Find where the given text appears and provide that cell's center as [x, y] coordinate. 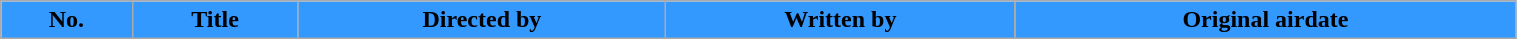
No. [66, 20]
Written by [840, 20]
Title [215, 20]
Directed by [482, 20]
Original airdate [1266, 20]
